For the text-containing cell, return its midpoint in [x, y] coordinate format. 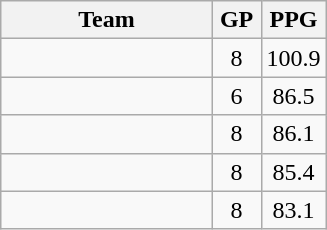
83.1 [294, 210]
Team [106, 20]
86.1 [294, 134]
100.9 [294, 58]
86.5 [294, 96]
85.4 [294, 172]
6 [236, 96]
GP [236, 20]
PPG [294, 20]
